Output the [x, y] coordinate of the center of the cell containing the given text.  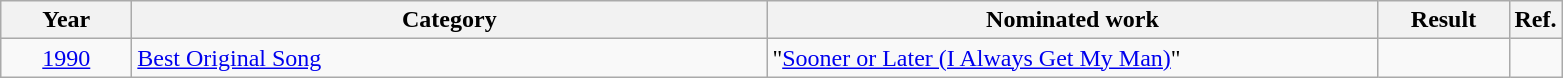
Category [450, 20]
"Sooner or Later (I Always Get My Man)" [1072, 58]
Nominated work [1072, 20]
Year [66, 20]
Ref. [1536, 20]
Result [1444, 20]
1990 [66, 58]
Best Original Song [450, 58]
